From the cell containing the given text, extract its center point as [x, y] coordinate. 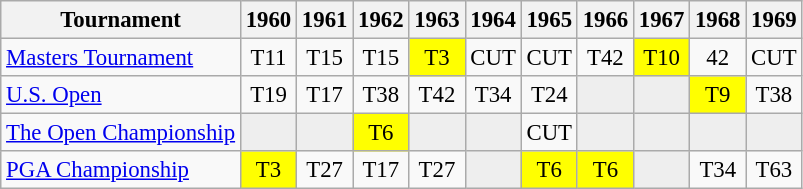
PGA Championship [121, 170]
T63 [774, 170]
The Open Championship [121, 133]
1968 [718, 20]
1963 [437, 20]
T24 [549, 95]
T9 [718, 95]
Tournament [121, 20]
Masters Tournament [121, 58]
T10 [661, 58]
1967 [661, 20]
1960 [268, 20]
1965 [549, 20]
1964 [493, 20]
42 [718, 58]
T19 [268, 95]
1962 [381, 20]
1966 [605, 20]
T11 [268, 58]
1969 [774, 20]
U.S. Open [121, 95]
1961 [325, 20]
